From the cell containing the given text, extract its center point as [x, y] coordinate. 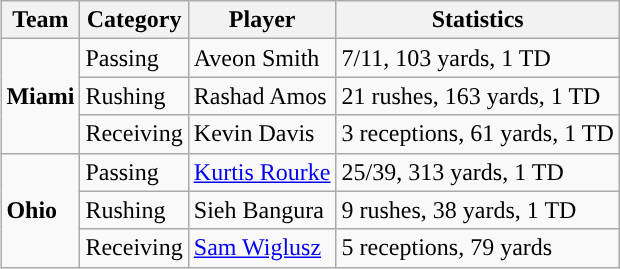
3 receptions, 61 yards, 1 TD [478, 134]
Aveon Smith [262, 58]
7/11, 103 yards, 1 TD [478, 58]
Kurtis Rourke [262, 172]
25/39, 313 yards, 1 TD [478, 172]
Sam Wiglusz [262, 248]
Ohio [40, 210]
21 rushes, 163 yards, 1 TD [478, 96]
Category [134, 20]
5 receptions, 79 yards [478, 248]
9 rushes, 38 yards, 1 TD [478, 210]
Rashad Amos [262, 96]
Player [262, 20]
Statistics [478, 20]
Kevin Davis [262, 134]
Sieh Bangura [262, 210]
Miami [40, 96]
Team [40, 20]
